Output the [X, Y] coordinate of the center of the cell containing the given text.  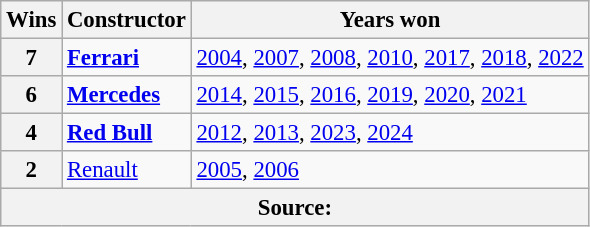
Renault [127, 170]
Source: [295, 208]
Constructor [127, 20]
4 [32, 133]
Ferrari [127, 58]
2012, 2013, 2023, 2024 [390, 133]
2014, 2015, 2016, 2019, 2020, 2021 [390, 95]
7 [32, 58]
2 [32, 170]
Wins [32, 20]
Mercedes [127, 95]
Red Bull [127, 133]
2004, 2007, 2008, 2010, 2017, 2018, 2022 [390, 58]
6 [32, 95]
Years won [390, 20]
2005, 2006 [390, 170]
